Provide the (x, y) coordinate of the cell's center where the given text is located.  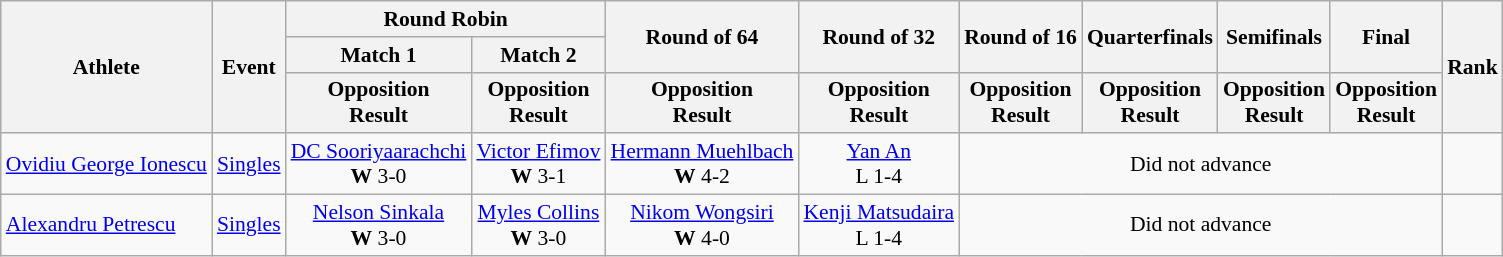
Yan An L 1-4 (878, 164)
DC SooriyaarachchiW 3-0 (379, 164)
Nikom WongsiriW 4-0 (702, 226)
Round Robin (446, 19)
Hermann MuehlbachW 4-2 (702, 164)
Round of 32 (878, 36)
Rank (1472, 67)
Myles CollinsW 3-0 (538, 226)
Ovidiu George Ionescu (106, 164)
Final (1386, 36)
Match 1 (379, 55)
Kenji Matsudaira L 1-4 (878, 226)
Event (249, 67)
Round of 64 (702, 36)
Round of 16 (1020, 36)
Semifinals (1274, 36)
Quarterfinals (1150, 36)
Nelson SinkalaW 3-0 (379, 226)
Match 2 (538, 55)
Victor EfimovW 3-1 (538, 164)
Athlete (106, 67)
Alexandru Petrescu (106, 226)
